Locate the cell with the specified text and output its [x, y] center coordinate. 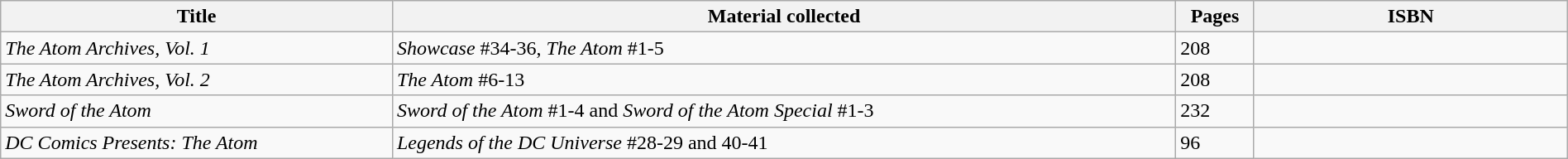
Legends of the DC Universe #28-29 and 40-41 [784, 142]
96 [1216, 142]
The Atom Archives, Vol. 2 [197, 79]
232 [1216, 111]
Material collected [784, 17]
ISBN [1411, 17]
Pages [1216, 17]
Sword of the Atom #1-4 and Sword of the Atom Special #1-3 [784, 111]
Showcase #34-36, The Atom #1-5 [784, 48]
The Atom Archives, Vol. 1 [197, 48]
Sword of the Atom [197, 111]
The Atom #6-13 [784, 79]
DC Comics Presents: The Atom [197, 142]
Title [197, 17]
